Pinpoint the cell where the given text exists, returning its [x, y] midpoint coordinate. 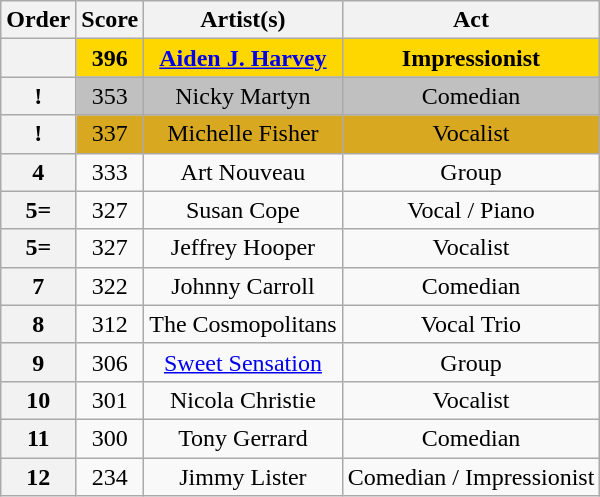
337 [110, 134]
12 [38, 477]
Act [471, 20]
322 [110, 286]
Sweet Sensation [243, 362]
Score [110, 20]
11 [38, 438]
Vocal Trio [471, 324]
Artist(s) [243, 20]
Nicola Christie [243, 400]
Order [38, 20]
396 [110, 58]
Art Nouveau [243, 172]
234 [110, 477]
312 [110, 324]
306 [110, 362]
Susan Cope [243, 210]
4 [38, 172]
333 [110, 172]
301 [110, 400]
353 [110, 96]
Tony Gerrard [243, 438]
The Cosmopolitans [243, 324]
Comedian / Impressionist [471, 477]
Impressionist [471, 58]
Nicky Martyn [243, 96]
Jeffrey Hooper [243, 248]
Vocal / Piano [471, 210]
Johnny Carroll [243, 286]
Michelle Fisher [243, 134]
10 [38, 400]
8 [38, 324]
300 [110, 438]
Jimmy Lister [243, 477]
Aiden J. Harvey [243, 58]
9 [38, 362]
7 [38, 286]
